Identify which cell holds the provided text, then report its [x, y] central coordinate. 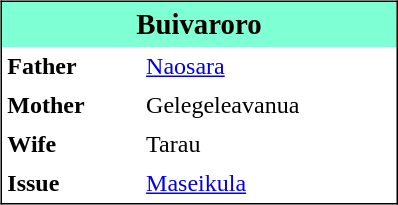
Maseikula [268, 184]
Issue [71, 184]
Gelegeleavanua [268, 106]
Tarau [268, 144]
Wife [71, 144]
Mother [71, 106]
Buivaroro [200, 24]
Father [71, 66]
Naosara [268, 66]
